Pinpoint the cell where the given text exists, returning its [X, Y] midpoint coordinate. 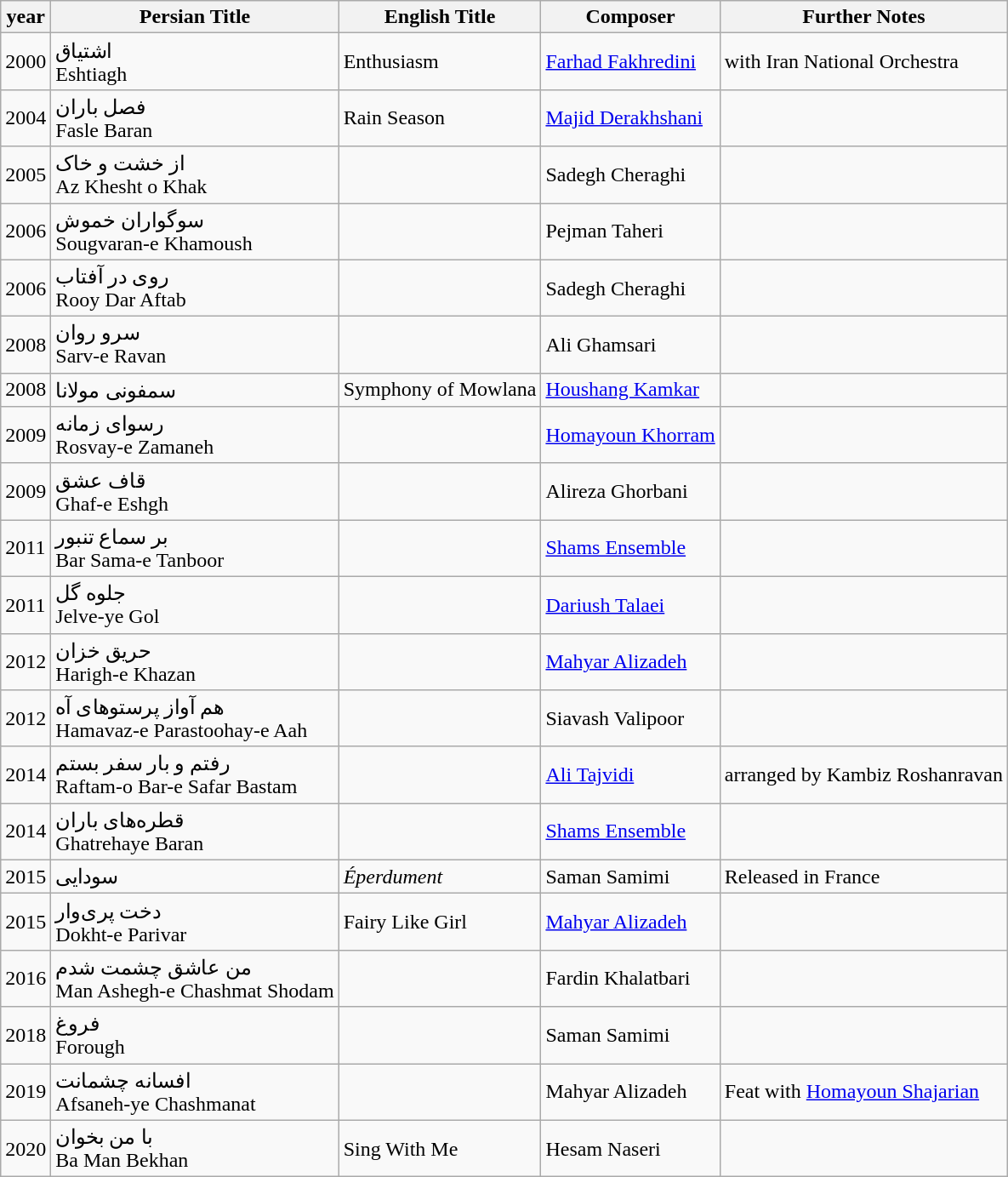
Enthusiasm [440, 61]
Rain Season [440, 117]
فروغForough [195, 1035]
Further Notes [863, 17]
Symphony of Mowlana [440, 390]
2018 [26, 1035]
Majid Derakhshani [630, 117]
Feat with Homayoun Shajarian [863, 1093]
روی در آفتابRooy Dar Aftab [195, 288]
Siavash Valipoor [630, 718]
Farhad Fakhredini [630, 61]
Ali Tajvidi [630, 774]
Hesam Naseri [630, 1149]
جلوه گلJelve-ye Gol [195, 604]
2000 [26, 61]
Fairy Like Girl [440, 923]
Released in France [863, 877]
year [26, 17]
Dariush Talaei [630, 604]
حریق خزانHarigh-e Khazan [195, 662]
قطره‌های بارانGhatrehaye Baran [195, 832]
اشتیاقEshtiagh [195, 61]
قاف عشقGhaf-e Eshgh [195, 492]
English Title [440, 17]
رفتم و بار سفر بستمRaftam-o Bar-e Safar Bastam [195, 774]
سرو روانSarv-e Ravan [195, 346]
سمفونی مولانا [195, 390]
رسوای زمانهRosvay-e Zamaneh [195, 436]
2016 [26, 979]
Composer [630, 17]
arranged by Kambiz Roshanravan [863, 774]
با من بخوانBa Man Bekhan [195, 1149]
Sing With Me [440, 1149]
2019 [26, 1093]
2004 [26, 117]
من عاشق چشمت شدمMan Ashegh-e Chashmat Shodam [195, 979]
سوگواران خموشSougvaran-e Khamoush [195, 231]
Ali Ghamsari [630, 346]
Fardin Khalatbari [630, 979]
Alireza Ghorbani [630, 492]
Houshang Kamkar [630, 390]
Éperdument [440, 877]
Homayoun Khorram [630, 436]
از خشت و خاکAz Khesht o Khak [195, 175]
Persian Title [195, 17]
بر سماع تنبورBar Sama-e Tanboor [195, 548]
سودایی [195, 877]
2020 [26, 1149]
2005 [26, 175]
فصل بارانFasle Baran [195, 117]
هم آواز پرستوهای آهHamavaz-e Parastoohay-e Aah [195, 718]
Pejman Taheri [630, 231]
with Iran National Orchestra [863, 61]
افسانه چشمانتAfsaneh-ye Chashmanat [195, 1093]
دخت پری‌وارDokht-e Parivar [195, 923]
